Locate the cell with the specified text and output its [X, Y] center coordinate. 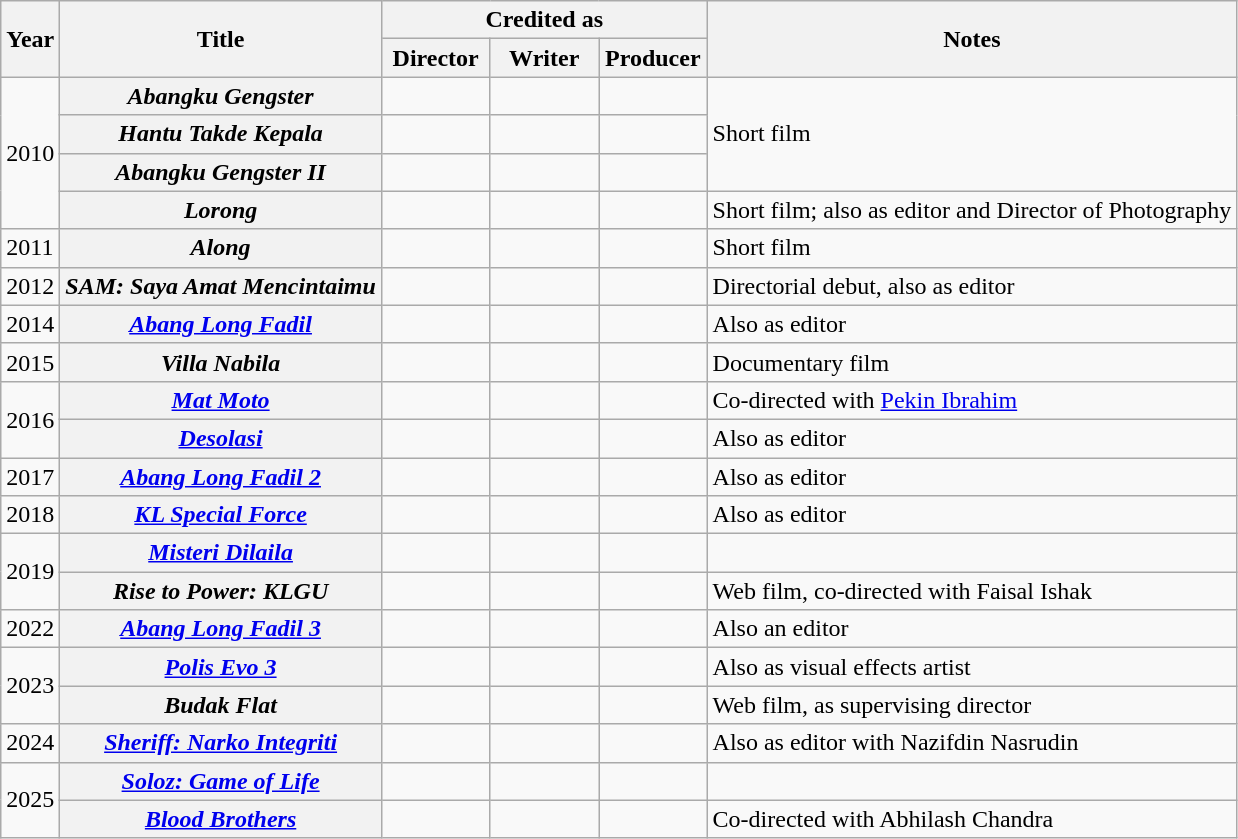
Abang Long Fadil 3 [221, 629]
Notes [972, 39]
2023 [30, 686]
Also as visual effects artist [972, 667]
Soloz: Game of Life [221, 781]
Rise to Power: KLGU [221, 591]
Mat Moto [221, 400]
Writer [544, 58]
Abangku Gengster [221, 96]
2025 [30, 800]
Polis Evo 3 [221, 667]
Hantu Takde Kepala [221, 134]
2019 [30, 572]
Co-directed with Abhilash Chandra [972, 819]
Abang Long Fadil [221, 324]
Also as editor with Nazifdin Nasrudin [972, 743]
2017 [30, 477]
SAM: Saya Amat Mencintaimu [221, 286]
Along [221, 248]
KL Special Force [221, 515]
Director [436, 58]
2014 [30, 324]
Title [221, 39]
2012 [30, 286]
2015 [30, 362]
Abangku Gengster II [221, 172]
Credited as [544, 20]
Web film, co-directed with Faisal Ishak [972, 591]
Blood Brothers [221, 819]
Lorong [221, 210]
Documentary film [972, 362]
Abang Long Fadil 2 [221, 477]
2022 [30, 629]
Desolasi [221, 438]
Budak Flat [221, 705]
Directorial debut, also as editor [972, 286]
Co-directed with Pekin Ibrahim [972, 400]
Short film; also as editor and Director of Photography [972, 210]
Web film, as supervising director [972, 705]
2018 [30, 515]
2016 [30, 419]
Villa Nabila [221, 362]
2024 [30, 743]
Sheriff: Narko Integriti [221, 743]
Also an editor [972, 629]
Producer [652, 58]
Misteri Dilaila [221, 553]
2011 [30, 248]
2010 [30, 153]
Year [30, 39]
